Return the (X, Y) coordinate for the center point of the cell that contains the specified text.  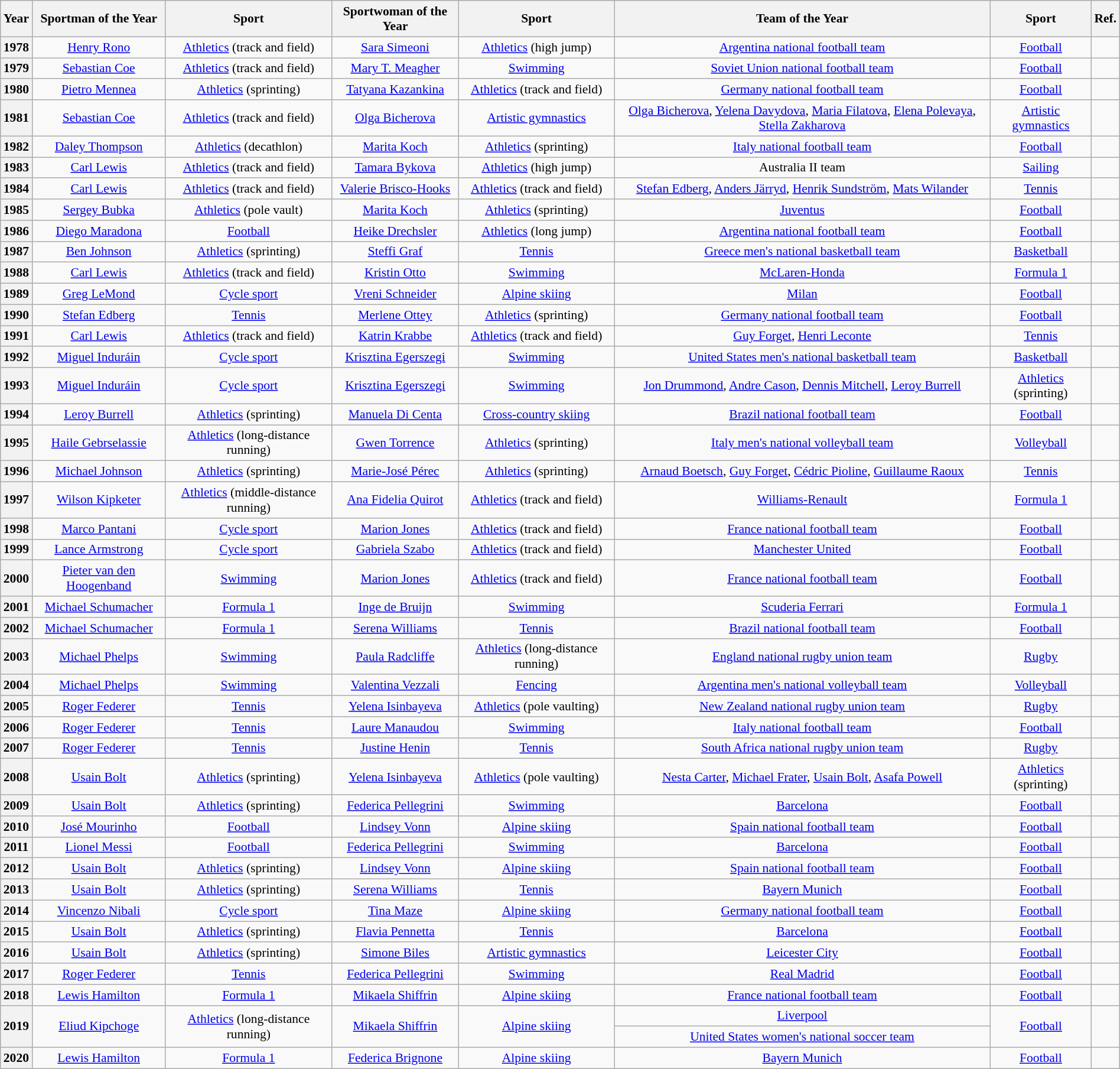
Leroy Burrell (99, 414)
Real Madrid (802, 974)
Federica Brignone (395, 1058)
Laure Manaudou (395, 727)
Pietro Mennea (99, 90)
Olga Bicherova (395, 118)
2003 (17, 656)
2006 (17, 727)
Italy men's national volleyball team (802, 443)
Pieter van den Hoogenband (99, 578)
Henry Rono (99, 47)
Lance Armstrong (99, 550)
1988 (17, 273)
1985 (17, 210)
1999 (17, 550)
2013 (17, 890)
1989 (17, 294)
1981 (17, 118)
Valerie Brisco-Hooks (395, 189)
Williams-Renault (802, 500)
Leicester City (802, 953)
1984 (17, 189)
Arnaud Boetsch, Guy Forget, Cédric Pioline, Guillaume Raoux (802, 472)
Manuela Di Centa (395, 414)
Tina Maze (395, 911)
Juventus (802, 210)
Athletics (pole vault) (248, 210)
2020 (17, 1058)
Diego Maradona (99, 231)
Athletics (middle-distance running) (248, 500)
1979 (17, 69)
Liverpool (802, 1016)
Flavia Pennetta (395, 932)
2004 (17, 685)
2018 (17, 995)
Greg LeMond (99, 294)
Ref. (1105, 19)
Argentina men's national volleyball team (802, 685)
2002 (17, 628)
2014 (17, 911)
2007 (17, 748)
Stefan Edberg, Anders Järryd, Henrik Sundström, Mats Wilander (802, 189)
Greece men's national basketball team (802, 252)
Simone Biles (395, 953)
Eliud Kipchoge (99, 1026)
Ben Johnson (99, 252)
Katrin Krabbe (395, 336)
2009 (17, 805)
2008 (17, 776)
Valentina Vezzali (395, 685)
2001 (17, 607)
Gwen Torrence (395, 443)
Sergey Bubka (99, 210)
Marco Pantani (99, 529)
Justine Henin (395, 748)
Haile Gebrselassie (99, 443)
1991 (17, 336)
1998 (17, 529)
Wilson Kipketer (99, 500)
Soviet Union national football team (802, 69)
England national rugby union team (802, 656)
2016 (17, 953)
Kristin Otto (395, 273)
Team of the Year (802, 19)
José Mourinho (99, 827)
2005 (17, 706)
Tatyana Kazankina (395, 90)
1983 (17, 168)
Vreni Schneider (395, 294)
2015 (17, 932)
Guy Forget, Henri Leconte (802, 336)
United States women's national soccer team (802, 1037)
2000 (17, 578)
2011 (17, 847)
South Africa national rugby union team (802, 748)
2012 (17, 869)
1987 (17, 252)
1996 (17, 472)
Milan (802, 294)
1990 (17, 315)
Lionel Messi (99, 847)
Sailing (1041, 168)
Marie-José Pérec (395, 472)
Mary T. Meagher (395, 69)
Manchester United (802, 550)
1995 (17, 443)
Daley Thompson (99, 147)
1994 (17, 414)
1993 (17, 385)
Vincenzo Nibali (99, 911)
Fencing (536, 685)
1986 (17, 231)
Cross-country skiing (536, 414)
Michael Johnson (99, 472)
Nesta Carter, Michael Frater, Usain Bolt, Asafa Powell (802, 776)
Ana Fidelia Quirot (395, 500)
2019 (17, 1026)
Tamara Bykova (395, 168)
1978 (17, 47)
Sportman of the Year (99, 19)
1980 (17, 90)
Jon Drummond, Andre Cason, Dennis Mitchell, Leroy Burrell (802, 385)
McLaren-Honda (802, 273)
1982 (17, 147)
Sportwoman of the Year (395, 19)
Olga Bicherova, Yelena Davydova, Maria Filatova, Elena Polevaya, Stella Zakharova (802, 118)
2017 (17, 974)
Merlene Ottey (395, 315)
Stefan Edberg (99, 315)
Australia II team (802, 168)
1997 (17, 500)
United States men's national basketball team (802, 358)
Gabriela Szabo (395, 550)
2010 (17, 827)
Scuderia Ferrari (802, 607)
Steffi Graf (395, 252)
Athletics (decathlon) (248, 147)
1992 (17, 358)
Sara Simeoni (395, 47)
Year (17, 19)
Athletics (long jump) (536, 231)
Inge de Bruijn (395, 607)
Paula Radcliffe (395, 656)
Heike Drechsler (395, 231)
New Zealand national rugby union team (802, 706)
